Find where the given text appears and provide that cell's center as (X, Y) coordinate. 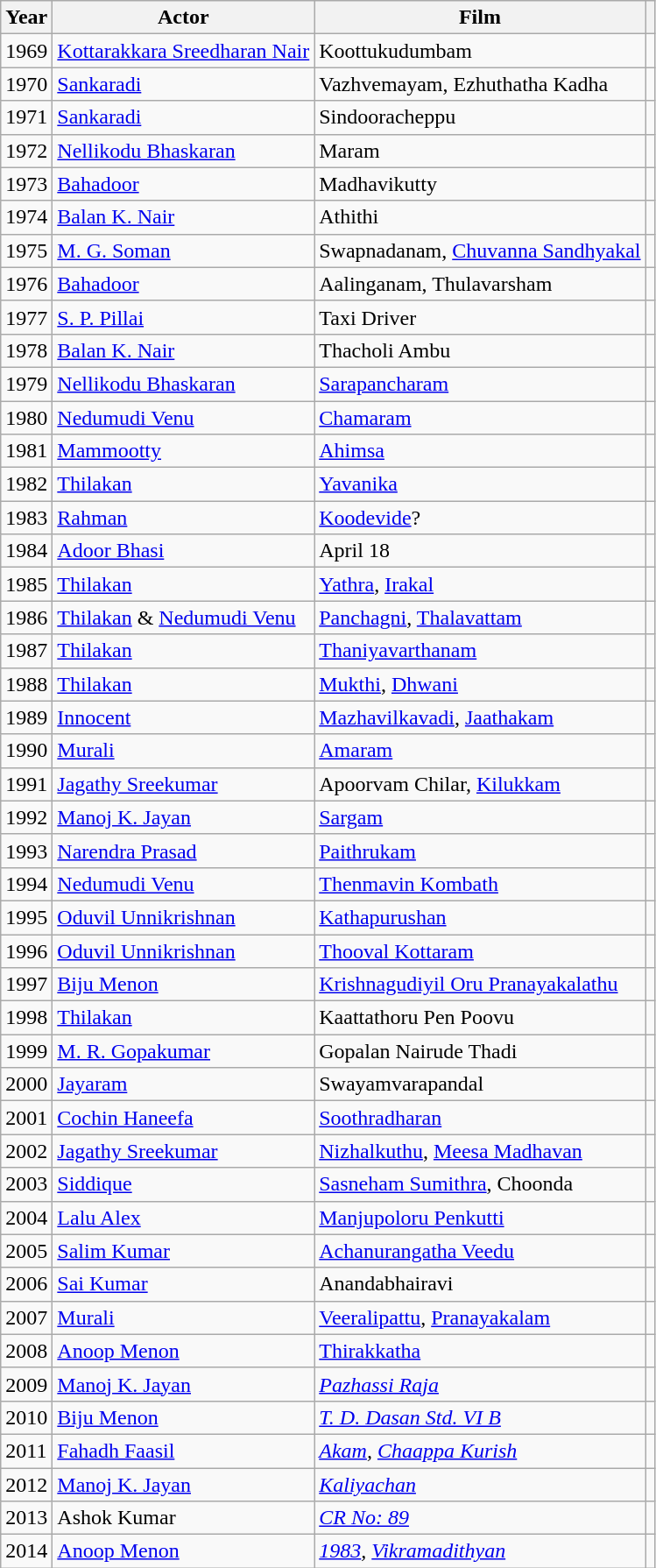
Fahadh Faasil (184, 1451)
1994 (26, 884)
1983 (26, 518)
2009 (26, 1384)
Rahman (184, 518)
T. D. Dasan Std. VI B (480, 1417)
Pazhassi Raja (480, 1384)
Amaram (480, 751)
Koottukudumbam (480, 51)
Veeralipattu, Pranayakalam (480, 1317)
1996 (26, 950)
1970 (26, 84)
Innocent (184, 717)
1991 (26, 784)
Kottarakkara Sreedharan Nair (184, 51)
Thacholi Ambu (480, 350)
1979 (26, 384)
Jayaram (184, 1084)
1988 (26, 684)
Gopalan Nairude Thadi (480, 1051)
Sarapancharam (480, 384)
Panchagni, Thalavattam (480, 618)
1997 (26, 985)
2010 (26, 1417)
Thilakan & Nedumudi Venu (184, 618)
Krishnagudiyil Oru Pranayakalathu (480, 985)
Actor (184, 18)
Paithrukam (480, 851)
Sargam (480, 817)
1977 (26, 317)
1974 (26, 217)
Madhavikutty (480, 184)
1981 (26, 451)
Mammootty (184, 451)
2001 (26, 1118)
2007 (26, 1317)
Thenmavin Kombath (480, 884)
Yavanika (480, 484)
1987 (26, 651)
Adoor Bhasi (184, 551)
Mazhavilkavadi, Jaathakam (480, 717)
2004 (26, 1218)
Thaniyavarthanam (480, 651)
1969 (26, 51)
Manjupoloru Penkutti (480, 1218)
Siddique (184, 1184)
1975 (26, 251)
Achanurangatha Veedu (480, 1251)
1992 (26, 817)
April 18 (480, 551)
1985 (26, 584)
2005 (26, 1251)
2003 (26, 1184)
1982 (26, 484)
2002 (26, 1151)
Mukthi, Dhwani (480, 684)
1976 (26, 284)
S. P. Pillai (184, 317)
Maram (480, 151)
Kaattathoru Pen Poovu (480, 1018)
1986 (26, 618)
1999 (26, 1051)
Thirakkatha (480, 1351)
2013 (26, 1518)
Soothradharan (480, 1118)
1973 (26, 184)
Swapnadanam, Chuvanna Sandhyakal (480, 251)
2008 (26, 1351)
Sasneham Sumithra, Choonda (480, 1184)
M. R. Gopakumar (184, 1051)
Kaliyachan (480, 1485)
Koodevide? (480, 518)
Sindooracheppu (480, 117)
Taxi Driver (480, 317)
Kathapurushan (480, 917)
Year (26, 18)
Akam, Chaappa Kurish (480, 1451)
1972 (26, 151)
Chamaram (480, 418)
2006 (26, 1284)
1984 (26, 551)
Ashok Kumar (184, 1518)
M. G. Soman (184, 251)
Swayamvarapandal (480, 1084)
Salim Kumar (184, 1251)
1998 (26, 1018)
1983, Vikramadithyan (480, 1551)
1980 (26, 418)
1989 (26, 717)
Cochin Haneefa (184, 1118)
Thooval Kottaram (480, 950)
2012 (26, 1485)
CR No: 89 (480, 1518)
1990 (26, 751)
1978 (26, 350)
Apoorvam Chilar, Kilukkam (480, 784)
1971 (26, 117)
Sai Kumar (184, 1284)
Yathra, Irakal (480, 584)
Aalinganam, Thulavarsham (480, 284)
Lalu Alex (184, 1218)
Athithi (480, 217)
Film (480, 18)
2000 (26, 1084)
Narendra Prasad (184, 851)
2014 (26, 1551)
Ahimsa (480, 451)
1995 (26, 917)
Anandabhairavi (480, 1284)
2011 (26, 1451)
Nizhalkuthu, Meesa Madhavan (480, 1151)
1993 (26, 851)
Vazhvemayam, Ezhuthatha Kadha (480, 84)
